Identify which cell holds the provided text, then report its [x, y] central coordinate. 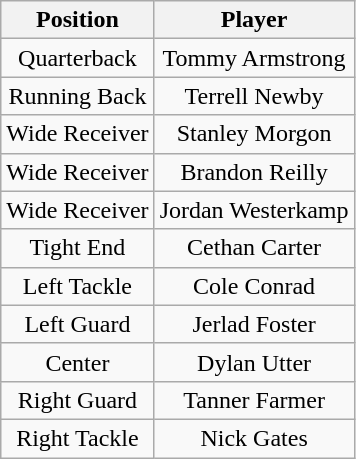
Center [78, 362]
Right Tackle [78, 438]
Nick Gates [254, 438]
Position [78, 20]
Quarterback [78, 58]
Right Guard [78, 400]
Left Guard [78, 324]
Cole Conrad [254, 286]
Jordan Westerkamp [254, 210]
Running Back [78, 96]
Tanner Farmer [254, 400]
Player [254, 20]
Stanley Morgon [254, 134]
Brandon Reilly [254, 172]
Cethan Carter [254, 248]
Tommy Armstrong [254, 58]
Jerlad Foster [254, 324]
Tight End [78, 248]
Terrell Newby [254, 96]
Left Tackle [78, 286]
Dylan Utter [254, 362]
